Identify which cell holds the provided text, then report its (x, y) central coordinate. 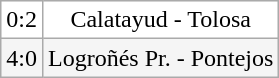
Logroñés Pr. - Pontejos (160, 58)
Calatayud - Tolosa (160, 20)
0:2 (22, 20)
4:0 (22, 58)
